Detect which cell encompasses the target text, then output its [X, Y] center coordinate. 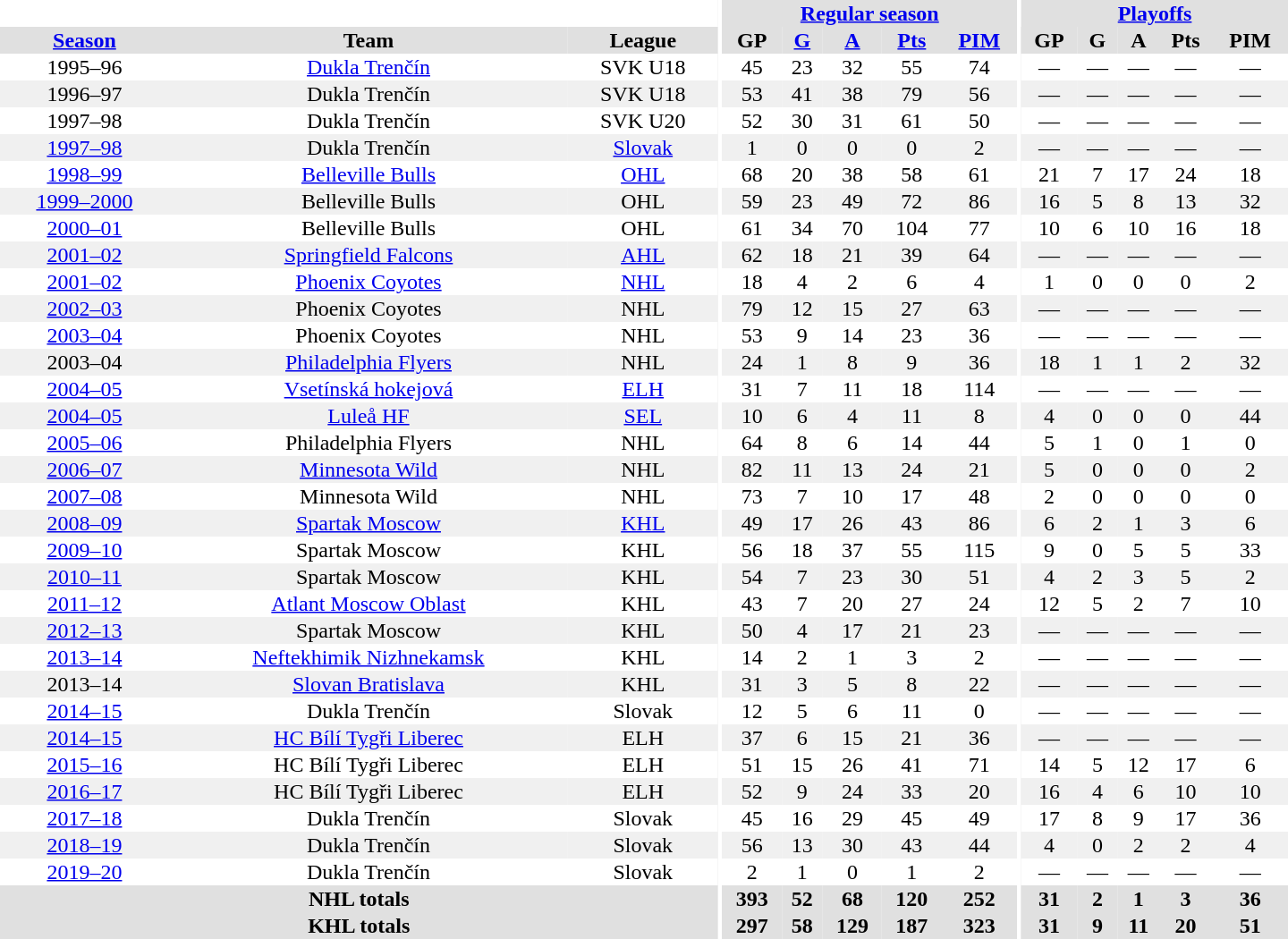
AHL [642, 255]
2006–07 [84, 469]
63 [979, 309]
Atlant Moscow Oblast [369, 604]
1995–96 [84, 67]
29 [852, 818]
KHL totals [359, 926]
2008–09 [84, 523]
2002–03 [84, 309]
62 [752, 255]
77 [979, 228]
Season [84, 40]
187 [911, 926]
2016–17 [84, 791]
115 [979, 550]
Playoffs [1155, 13]
2011–12 [84, 604]
1998–99 [84, 174]
71 [979, 765]
1996–97 [84, 94]
73 [752, 496]
120 [911, 899]
2005–06 [84, 443]
2009–10 [84, 550]
2007–08 [84, 496]
104 [911, 228]
Vsetínská hokejová [369, 389]
323 [979, 926]
2015–16 [84, 765]
22 [979, 684]
2010–11 [84, 577]
34 [802, 228]
Luleå HF [369, 416]
2017–18 [84, 818]
Springfield Falcons [369, 255]
39 [911, 255]
Neftekhimik Nizhnekamsk [369, 657]
Regular season [869, 13]
70 [852, 228]
Slovan Bratislava [369, 684]
252 [979, 899]
59 [752, 201]
SEL [642, 416]
297 [752, 926]
74 [979, 67]
1999–2000 [84, 201]
2000–01 [84, 228]
393 [752, 899]
129 [852, 926]
54 [752, 577]
48 [979, 496]
82 [752, 469]
2012–13 [84, 630]
72 [911, 201]
2018–19 [84, 845]
2019–20 [84, 872]
114 [979, 389]
Team [369, 40]
SVK U20 [642, 121]
League [642, 40]
NHL totals [359, 899]
